Identify which cell holds the provided text, then report its [x, y] central coordinate. 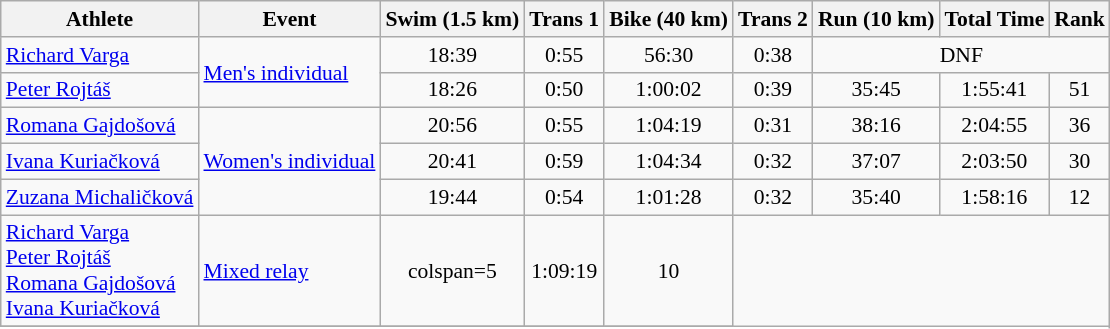
1:55:41 [994, 90]
20:56 [452, 126]
Run (10 km) [876, 19]
1:00:02 [668, 90]
0:54 [564, 197]
Ivana Kuriačková [100, 162]
38:16 [876, 126]
Swim (1.5 km) [452, 19]
1:58:16 [994, 197]
Bike (40 km) [668, 19]
10 [668, 271]
Richard Varga [100, 55]
2:04:55 [994, 126]
18:39 [452, 55]
Rank [1080, 19]
Richard VargaPeter RojtášRomana GajdošováIvana Kuriačková [100, 271]
colspan=5 [452, 271]
Trans 1 [564, 19]
36 [1080, 126]
1:01:28 [668, 197]
35:45 [876, 90]
Men's individual [289, 72]
DNF [962, 55]
Zuzana Michaličková [100, 197]
Romana Gajdošová [100, 126]
30 [1080, 162]
19:44 [452, 197]
0:31 [773, 126]
Peter Rojtáš [100, 90]
0:50 [564, 90]
0:59 [564, 162]
Athlete [100, 19]
18:26 [452, 90]
Total Time [994, 19]
1:04:19 [668, 126]
12 [1080, 197]
1:04:34 [668, 162]
37:07 [876, 162]
0:38 [773, 55]
56:30 [668, 55]
20:41 [452, 162]
Event [289, 19]
Women's individual [289, 162]
2:03:50 [994, 162]
35:40 [876, 197]
1:09:19 [564, 271]
Trans 2 [773, 19]
51 [1080, 90]
Mixed relay [289, 271]
0:39 [773, 90]
